Return the [x, y] coordinate for the center point of the cell that contains the specified text.  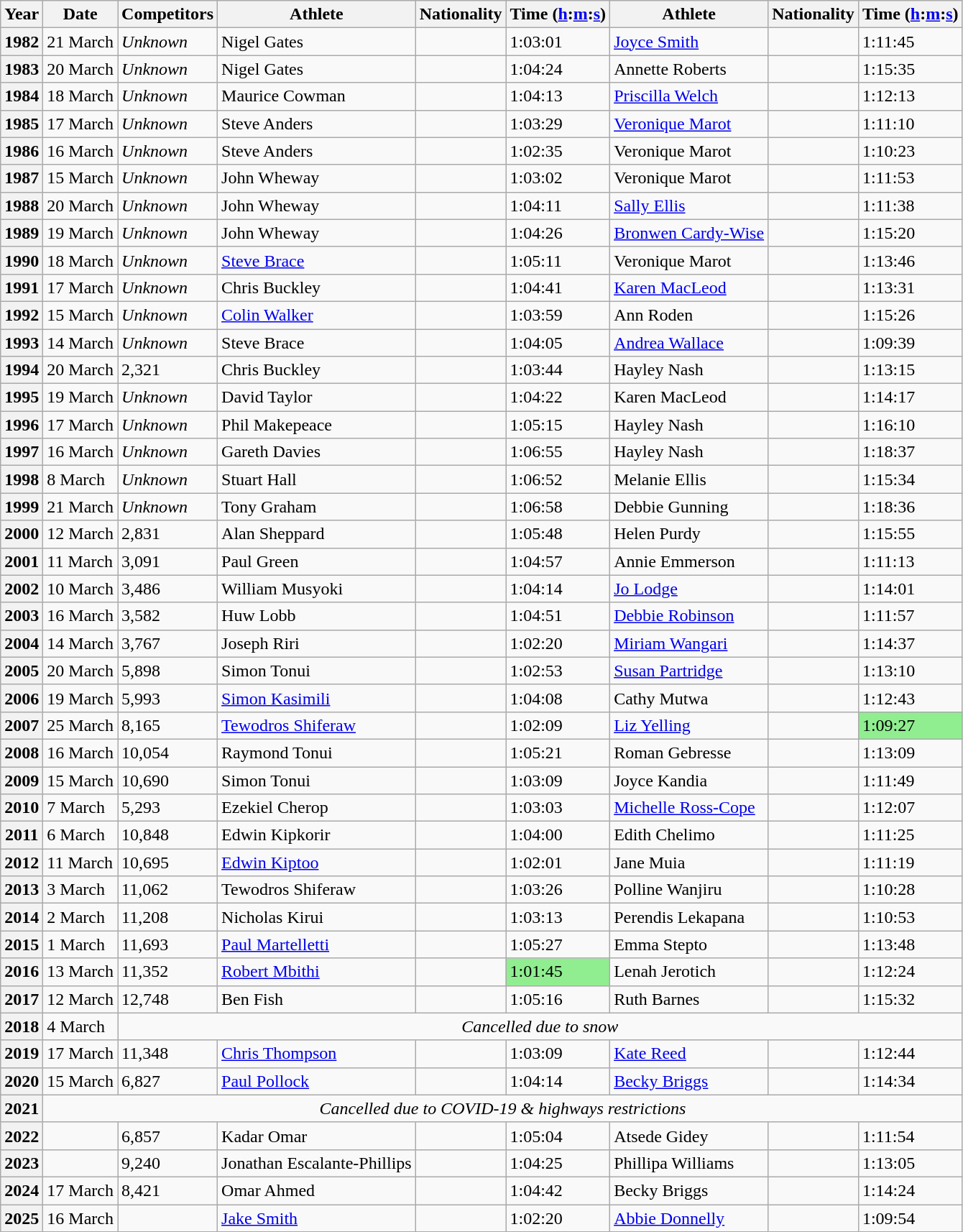
Paul Martelletti [317, 944]
1988 [22, 206]
1:11:38 [910, 206]
1:02:01 [558, 863]
1994 [22, 370]
1:09:54 [910, 1218]
2018 [22, 1026]
Sally Ellis [689, 206]
Chris Thompson [317, 1054]
1:04:24 [558, 69]
1991 [22, 288]
1:03:59 [558, 315]
1:02:53 [558, 671]
1:09:39 [910, 343]
Year [22, 14]
Melanie Ellis [689, 479]
1993 [22, 343]
1990 [22, 260]
2006 [22, 698]
Abbie Donnelly [689, 1218]
Emma Stepto [689, 944]
Roman Gebresse [689, 753]
Alan Sheppard [317, 534]
5,898 [168, 671]
1:13:31 [910, 288]
Lenah Jerotich [689, 972]
8,165 [168, 725]
2009 [22, 780]
1:04:05 [558, 343]
5,993 [168, 698]
1:03:26 [558, 890]
Simon Kasimili [317, 698]
6,827 [168, 1081]
1998 [22, 479]
1999 [22, 507]
2024 [22, 1190]
1:03:01 [558, 42]
1:11:19 [910, 863]
Ruth Barnes [689, 999]
1989 [22, 233]
Omar Ahmed [317, 1190]
1986 [22, 151]
Gareth Davies [317, 452]
1:10:28 [910, 890]
11,352 [168, 972]
Jonathan Escalante-Phillips [317, 1163]
3,091 [168, 561]
Susan Partridge [689, 671]
1992 [22, 315]
Maurice Cowman [317, 96]
2010 [22, 808]
Robert Mbithi [317, 972]
6,857 [168, 1136]
Phillipa Williams [689, 1163]
Annie Emmerson [689, 561]
Bronwen Cardy-Wise [689, 233]
2,321 [168, 370]
3,767 [168, 643]
1:11:49 [910, 780]
Kadar Omar [317, 1136]
2002 [22, 589]
1:04:42 [558, 1190]
2008 [22, 753]
2025 [22, 1218]
1:13:10 [910, 671]
Phil Makepeace [317, 425]
10 March [80, 589]
1:11:53 [910, 178]
2016 [22, 972]
1:14:24 [910, 1190]
2005 [22, 671]
5,293 [168, 808]
7 March [80, 808]
Edwin Kipkorir [317, 835]
1:15:55 [910, 534]
2007 [22, 725]
Cancelled due to snow [540, 1026]
1:15:35 [910, 69]
1:13:15 [910, 370]
1:13:09 [910, 753]
Cancelled due to COVID-19 & highways restrictions [503, 1108]
2015 [22, 944]
William Musyoki [317, 589]
1:02:35 [558, 151]
Debbie Robinson [689, 616]
1:11:54 [910, 1136]
1:15:32 [910, 999]
1:05:15 [558, 425]
1:05:04 [558, 1136]
1:18:37 [910, 452]
1:14:37 [910, 643]
1:11:57 [910, 616]
1:05:27 [558, 944]
11,348 [168, 1054]
1997 [22, 452]
Paul Pollock [317, 1081]
1:11:13 [910, 561]
1:11:25 [910, 835]
6 March [80, 835]
Huw Lobb [317, 616]
1982 [22, 42]
David Taylor [317, 397]
1:15:20 [910, 233]
1:12:44 [910, 1054]
1:10:53 [910, 917]
1:04:57 [558, 561]
1995 [22, 397]
11,208 [168, 917]
2011 [22, 835]
Ezekiel Cherop [317, 808]
2012 [22, 863]
Colin Walker [317, 315]
1:04:13 [558, 96]
1985 [22, 124]
1:04:25 [558, 1163]
Stuart Hall [317, 479]
Perendis Lekapana [689, 917]
Jake Smith [317, 1218]
Helen Purdy [689, 534]
1:13:48 [910, 944]
12,748 [168, 999]
2013 [22, 890]
Jane Muia [689, 863]
1996 [22, 425]
10,848 [168, 835]
9,240 [168, 1163]
1:16:10 [910, 425]
Raymond Tonui [317, 753]
1:15:34 [910, 479]
1:01:45 [558, 972]
1:11:10 [910, 124]
Cathy Mutwa [689, 698]
1:10:23 [910, 151]
1:03:03 [558, 808]
1:02:09 [558, 725]
8,421 [168, 1190]
10,054 [168, 753]
Paul Green [317, 561]
13 March [80, 972]
1:03:02 [558, 178]
2004 [22, 643]
2001 [22, 561]
Tony Graham [317, 507]
1:05:11 [558, 260]
Edwin Kiptoo [317, 863]
1:14:01 [910, 589]
11,693 [168, 944]
1:14:17 [910, 397]
2003 [22, 616]
2,831 [168, 534]
1 March [80, 944]
1:04:41 [558, 288]
1:06:58 [558, 507]
1983 [22, 69]
1:04:00 [558, 835]
1:04:26 [558, 233]
1:06:55 [558, 452]
1:09:27 [910, 725]
1:12:24 [910, 972]
10,695 [168, 863]
1:04:22 [558, 397]
1:05:21 [558, 753]
1:05:48 [558, 534]
10,690 [168, 780]
2022 [22, 1136]
Joyce Kandia [689, 780]
Priscilla Welch [689, 96]
1:12:13 [910, 96]
Ben Fish [317, 999]
Atsede Gidey [689, 1136]
Michelle Ross-Cope [689, 808]
1:14:34 [910, 1081]
Joyce Smith [689, 42]
Annette Roberts [689, 69]
1:05:16 [558, 999]
1:11:45 [910, 42]
Kate Reed [689, 1054]
2019 [22, 1054]
2020 [22, 1081]
Polline Wanjiru [689, 890]
2014 [22, 917]
2017 [22, 999]
1:15:26 [910, 315]
1:04:51 [558, 616]
Debbie Gunning [689, 507]
Nicholas Kirui [317, 917]
Andrea Wallace [689, 343]
1:04:08 [558, 698]
1:03:29 [558, 124]
2021 [22, 1108]
3,486 [168, 589]
1:18:36 [910, 507]
4 March [80, 1026]
Date [80, 14]
Joseph Riri [317, 643]
3 March [80, 890]
Miriam Wangari [689, 643]
Ann Roden [689, 315]
1:12:43 [910, 698]
1:13:46 [910, 260]
2000 [22, 534]
25 March [80, 725]
Jo Lodge [689, 589]
8 March [80, 479]
1:04:11 [558, 206]
1984 [22, 96]
2 March [80, 917]
Competitors [168, 14]
3,582 [168, 616]
2023 [22, 1163]
1:12:07 [910, 808]
Edith Chelimo [689, 835]
1:13:05 [910, 1163]
1:03:44 [558, 370]
11,062 [168, 890]
1:06:52 [558, 479]
1:03:13 [558, 917]
1987 [22, 178]
Liz Yelling [689, 725]
